Find where the given text appears and provide that cell's center as (x, y) coordinate. 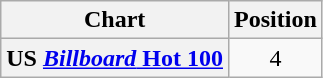
Position (276, 20)
4 (276, 58)
Chart (115, 20)
US Billboard Hot 100 (115, 58)
